Find where the given text appears and provide that cell's center as (x, y) coordinate. 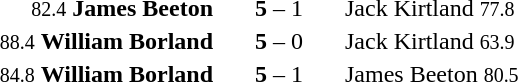
5 – 0 (280, 41)
